Scan for the cell matching the given text and deliver its [X, Y] coordinate at center. 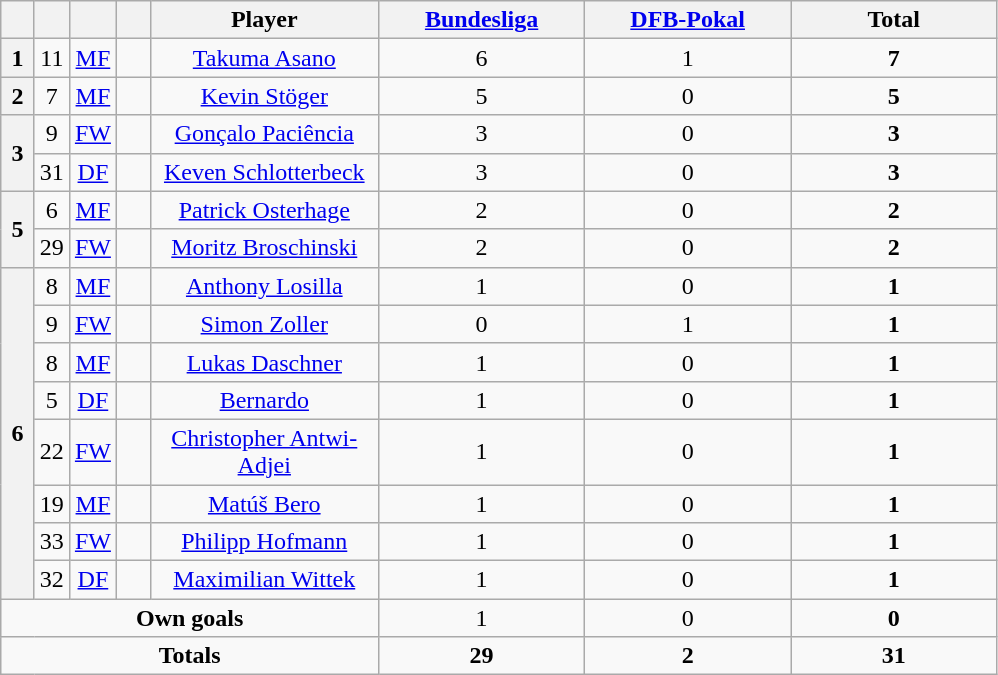
Philipp Hofmann [264, 542]
33 [52, 542]
11 [52, 58]
Player [264, 20]
Gonçalo Paciência [264, 134]
Moritz Broschinski [264, 248]
Takuma Asano [264, 58]
Kevin Stöger [264, 96]
Bernardo [264, 400]
Bundesliga [482, 20]
Lukas Daschner [264, 362]
Christopher Antwi-Adjei [264, 452]
Simon Zoller [264, 324]
Total [894, 20]
DFB-Pokal [688, 20]
Totals [190, 656]
Maximilian Wittek [264, 580]
19 [52, 503]
Patrick Osterhage [264, 210]
Matúš Bero [264, 503]
Keven Schlotterbeck [264, 172]
Anthony Losilla [264, 286]
22 [52, 452]
32 [52, 580]
Own goals [190, 618]
